Pinpoint the cell where the given text exists, returning its [X, Y] midpoint coordinate. 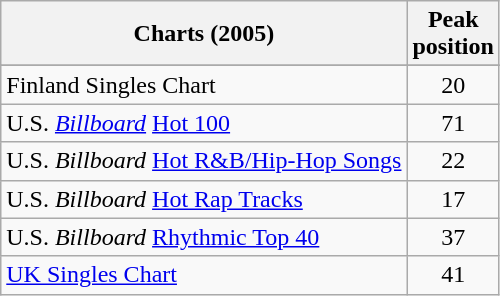
22 [453, 161]
17 [453, 199]
71 [453, 123]
37 [453, 237]
Peakposition [453, 34]
U.S. Billboard Rhythmic Top 40 [204, 237]
UK Singles Chart [204, 275]
20 [453, 85]
U.S. Billboard Hot R&B/Hip-Hop Songs [204, 161]
Finland Singles Chart [204, 85]
Charts (2005) [204, 34]
U.S. Billboard Hot 100 [204, 123]
41 [453, 275]
U.S. Billboard Hot Rap Tracks [204, 199]
